For the text-containing cell, return its midpoint in [X, Y] coordinate format. 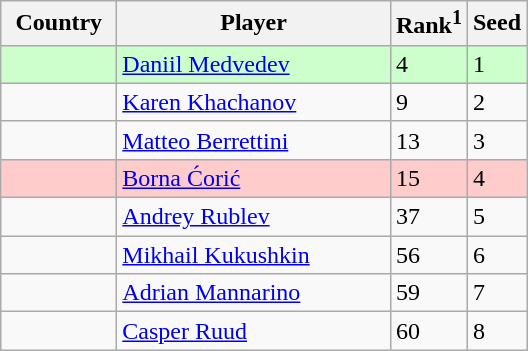
Casper Ruud [254, 331]
7 [496, 293]
Karen Khachanov [254, 102]
37 [428, 217]
5 [496, 217]
Matteo Berrettini [254, 140]
13 [428, 140]
Mikhail Kukushkin [254, 255]
Daniil Medvedev [254, 64]
8 [496, 331]
60 [428, 331]
Player [254, 24]
15 [428, 178]
1 [496, 64]
6 [496, 255]
Borna Ćorić [254, 178]
3 [496, 140]
2 [496, 102]
Rank1 [428, 24]
9 [428, 102]
Country [59, 24]
Adrian Mannarino [254, 293]
Andrey Rublev [254, 217]
59 [428, 293]
56 [428, 255]
Seed [496, 24]
